Identify which cell holds the provided text, then report its [X, Y] central coordinate. 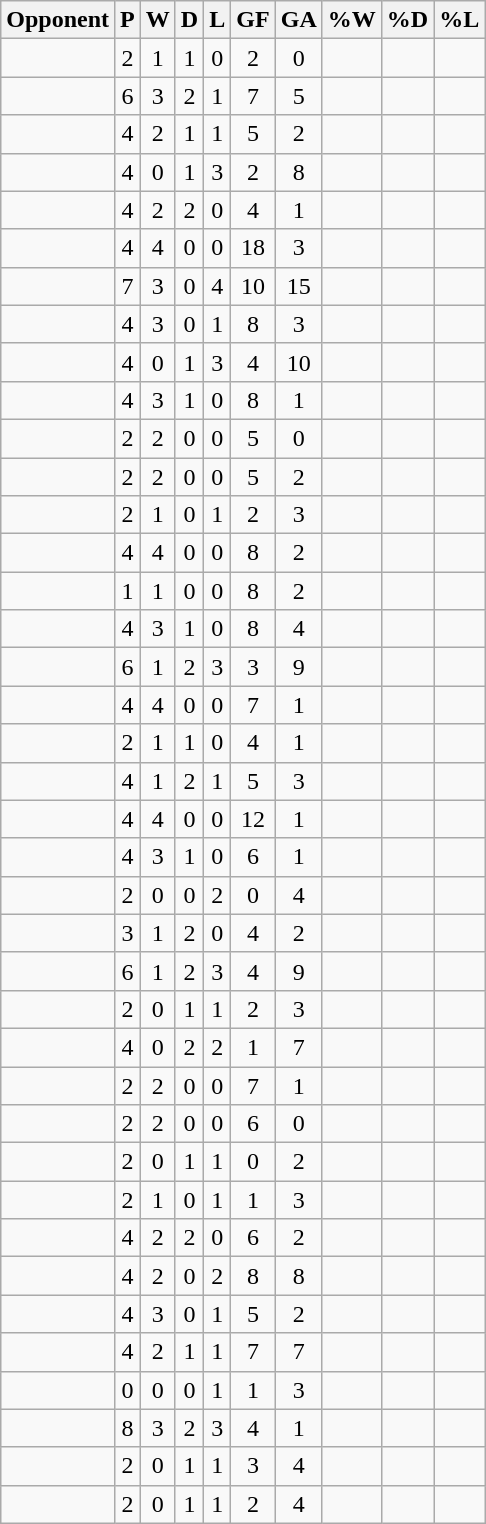
D [189, 20]
%W [352, 20]
%D [407, 20]
Opponent [58, 20]
GF [253, 20]
15 [298, 286]
W [158, 20]
18 [253, 248]
%L [460, 20]
L [218, 20]
12 [253, 819]
P [128, 20]
GA [298, 20]
